Determine the [X, Y] coordinate at the center of the cell enclosing the given text.  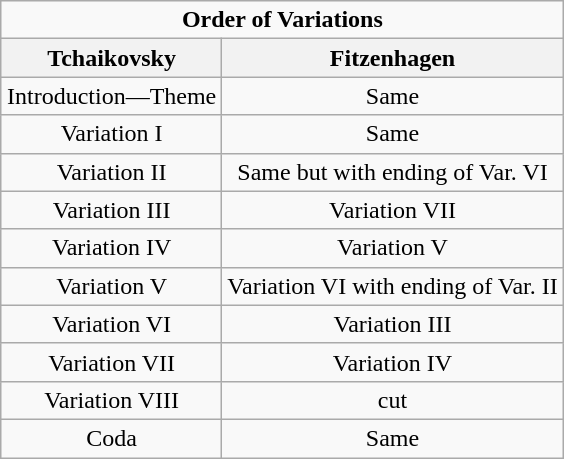
Coda [111, 438]
Variation VI [111, 324]
Fitzenhagen [392, 58]
Variation I [111, 134]
cut [392, 400]
Order of Variations [282, 20]
Variation VIII [111, 400]
Same but with ending of Var. VI [392, 172]
Tchaikovsky [111, 58]
Variation II [111, 172]
Variation VI with ending of Var. II [392, 286]
Introduction—Theme [111, 96]
